Identify which cell holds the provided text, then report its (x, y) central coordinate. 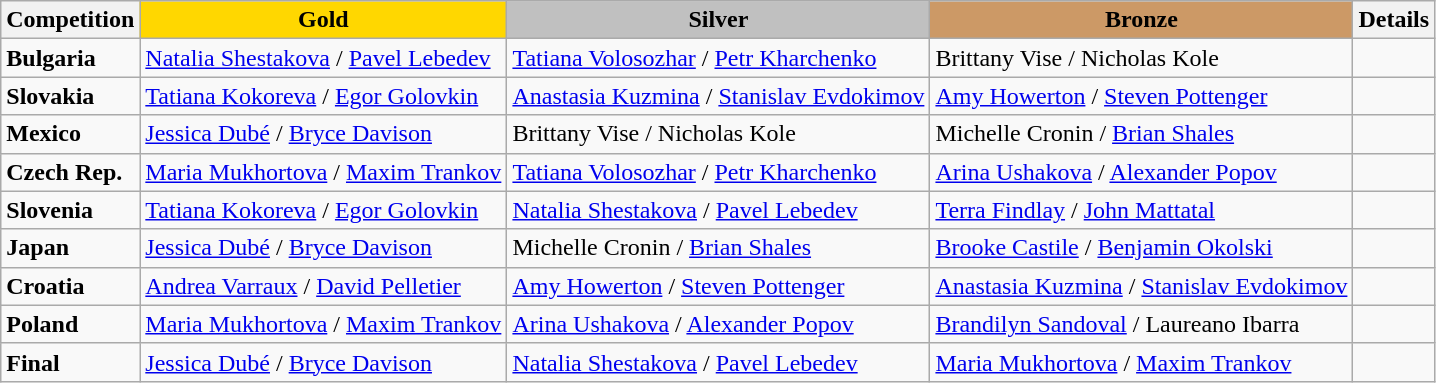
Final (70, 362)
Andrea Varraux / David Pelletier (324, 286)
Brooke Castile / Benjamin Okolski (1142, 248)
Gold (324, 20)
Slovakia (70, 96)
Terra Findlay / John Mattatal (1142, 210)
Competition (70, 20)
Brandilyn Sandoval / Laureano Ibarra (1142, 324)
Mexico (70, 134)
Details (1394, 20)
Silver (718, 20)
Czech Rep. (70, 172)
Poland (70, 324)
Bronze (1142, 20)
Bulgaria (70, 58)
Croatia (70, 286)
Slovenia (70, 210)
Japan (70, 248)
